Find where the given text appears and provide that cell's center as [x, y] coordinate. 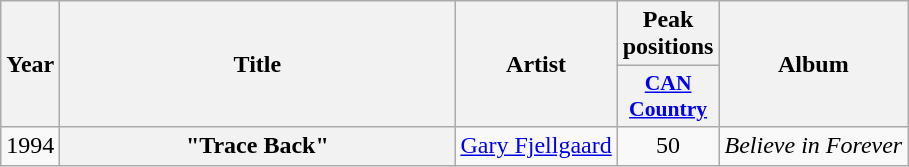
1994 [30, 146]
Artist [536, 64]
Peak positions [668, 34]
Year [30, 64]
Gary Fjellgaard [536, 146]
"Trace Back" [258, 146]
50 [668, 146]
Album [814, 64]
CAN Country [668, 96]
Title [258, 64]
Believe in Forever [814, 146]
